Provide the [x, y] coordinate of the cell's center where the given text is located.  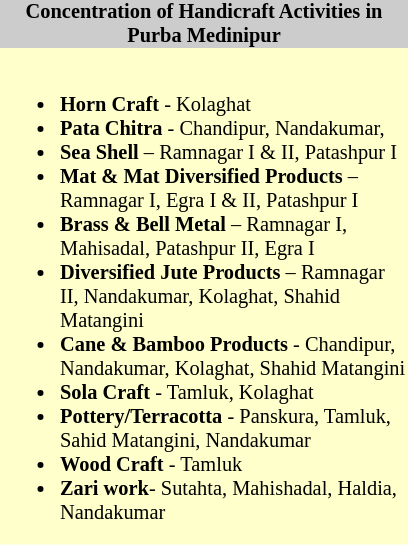
Concentration of Handicraft Activities in Purba Medinipur [204, 24]
